Search for the cell housing the specified text and yield its (x, y) center coordinate. 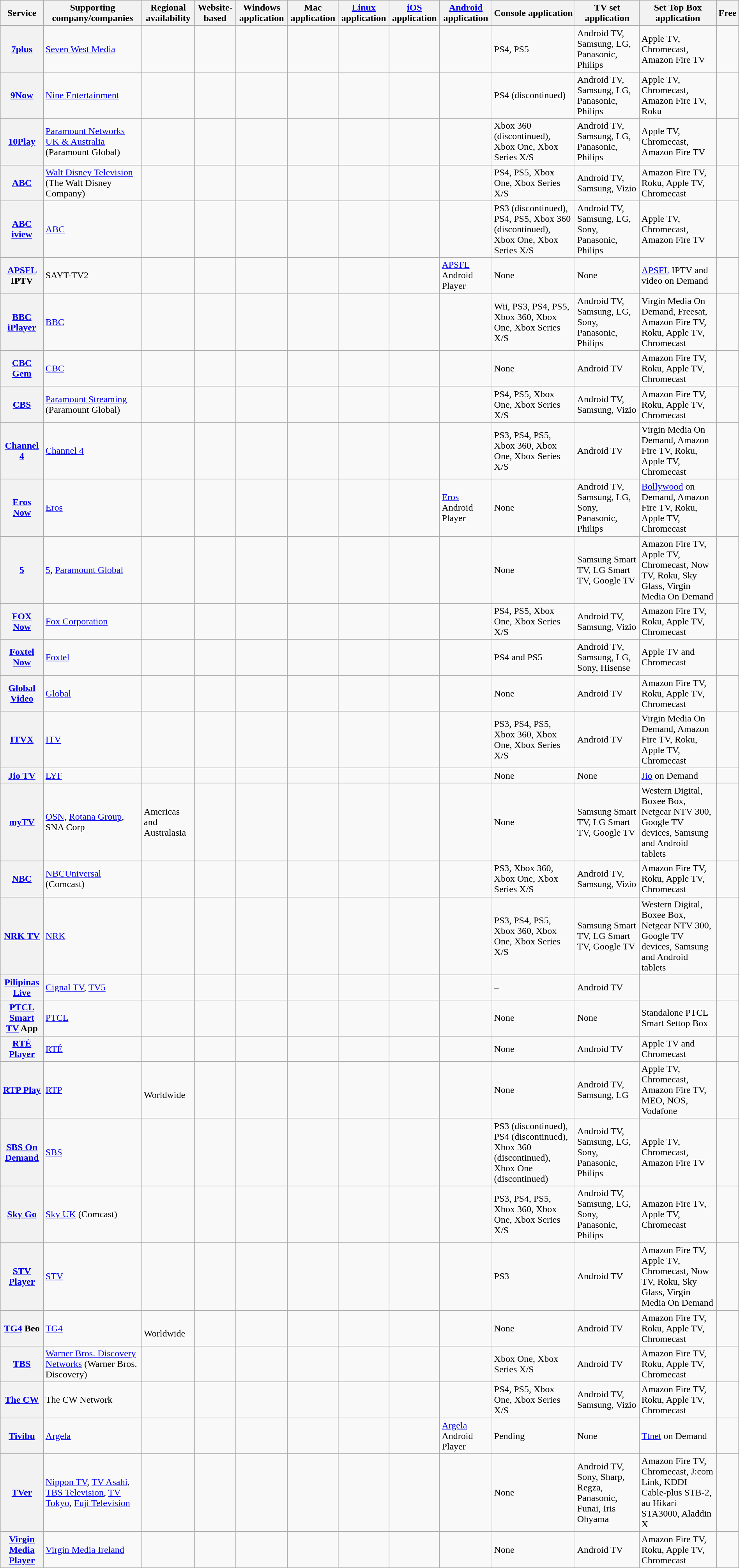
Bollywood on Demand, Amazon Fire TV, Roku, Apple TV, Chromecast (678, 507)
NRK (92, 936)
The CW Network (92, 1400)
Paramount Networks UK & Australia(Paramount Global) (92, 142)
STV (92, 1276)
Standalone PTCL Smart Settop Box (678, 1018)
TVer (22, 1493)
BBC iPlayer (22, 322)
Argela (92, 1436)
Pending (533, 1436)
7plus (22, 49)
OSN, Rotana Group, SNA Corp (92, 822)
ABC iview (22, 229)
TV set application (607, 13)
Virgin Media Player (22, 1550)
Walt Disney Television (The Walt Disney Company) (92, 183)
CBS (22, 404)
5 (22, 570)
TBS (22, 1364)
PTCL (92, 1018)
Android TV, Samsung, LG (607, 1090)
Foxtel Now (22, 658)
Supporting company/companies (92, 13)
Tivibu (22, 1436)
Eros Now (22, 507)
Regional availability (168, 13)
Cignal TV, TV5 (92, 988)
NBCUniversal (Comcast) (92, 879)
Nippon TV, TV Asahi, TBS Television, TV Tokyo, Fuji Television (92, 1493)
Americas and Australasia (168, 822)
Wii, PS3, PS4, PS5, Xbox 360, Xbox One, Xbox Series X/S (533, 322)
PS3 (discontinued), PS4 (discontinued), Xbox 360 (discontinued), Xbox One (discontinued) (533, 1152)
Amazon Fire TV, Chromecast, J:com Link, KDDI Cable-plus STB-2, au Hikari STA3000, Aladdin X (678, 1493)
Warner Bros. Discovery Networks (Warner Bros. Discovery) (92, 1364)
– (533, 988)
PS3 (discontinued), PS4, PS5, Xbox 360 (discontinued), Xbox One, Xbox Series X/S (533, 229)
Global Video (22, 693)
The CW (22, 1400)
Windows application (262, 13)
TG4 Beo (22, 1328)
Console application (533, 13)
Paramount Streaming(Paramount Global) (92, 404)
Set Top Box application (678, 13)
Global (92, 693)
Linux application (364, 13)
Jio TV (22, 776)
SBS On Demand (22, 1152)
CBC (92, 368)
APSFL IPTV (22, 276)
Fox Corporation (92, 622)
SAYT-TV2 (92, 276)
Eros Android Player (466, 507)
Website-based (215, 13)
Virgin Media Ireland (92, 1550)
Sky UK (Comcast) (92, 1214)
RTÉ (92, 1048)
Virgin Media On Demand, Freesat, Amazon Fire TV, Roku, Apple TV, Chromecast (678, 322)
Apple TV, Chromecast, Amazon Fire TV, Roku (678, 95)
RTP (92, 1090)
PS3 (533, 1276)
RTÉ Player (22, 1048)
PTCL Smart TV App (22, 1018)
Ttnet on Demand (678, 1436)
9Now (22, 95)
APSFL Android Player (466, 276)
Xbox One, Xbox Series X/S (533, 1364)
Seven West Media (92, 49)
PS4 (discontinued) (533, 95)
Service (22, 13)
ITV (92, 740)
FOX Now (22, 622)
Foxtel (92, 658)
Argela Android Player (466, 1436)
Mac application (313, 13)
Eros (92, 507)
Jio on Demand (678, 776)
myTV (22, 822)
CBC Gem (22, 368)
5, Paramount Global (92, 570)
BBC (92, 322)
Apple TV, Chromecast, Amazon Fire TV, MEO, NOS, Vodafone (678, 1090)
Xbox 360 (discontinued), Xbox One, Xbox Series X/S (533, 142)
ITVX (22, 740)
Pilipinas Live (22, 988)
Nine Entertainment (92, 95)
Amazon Fire TV, Apple TV, Chromecast (678, 1214)
STV Player (22, 1276)
PS4 and PS5 (533, 658)
Android TV, Samsung, LG, Sony, Hisense (607, 658)
Free (727, 13)
NBC (22, 879)
NRK TV (22, 936)
TG4 (92, 1328)
Sky Go (22, 1214)
iOS application (415, 13)
RTP Play (22, 1090)
PS3, Xbox 360, Xbox One, Xbox Series X/S (533, 879)
PS4, PS5 (533, 49)
Android application (466, 13)
10Play (22, 142)
Android TV, Sony, Sharp, Regza, Panasonic, Funai, Iris Ohyama (607, 1493)
LYF (92, 776)
APSFL IPTV and video on Demand (678, 276)
SBS (92, 1152)
